From the cell containing the given text, extract its center point as [X, Y] coordinate. 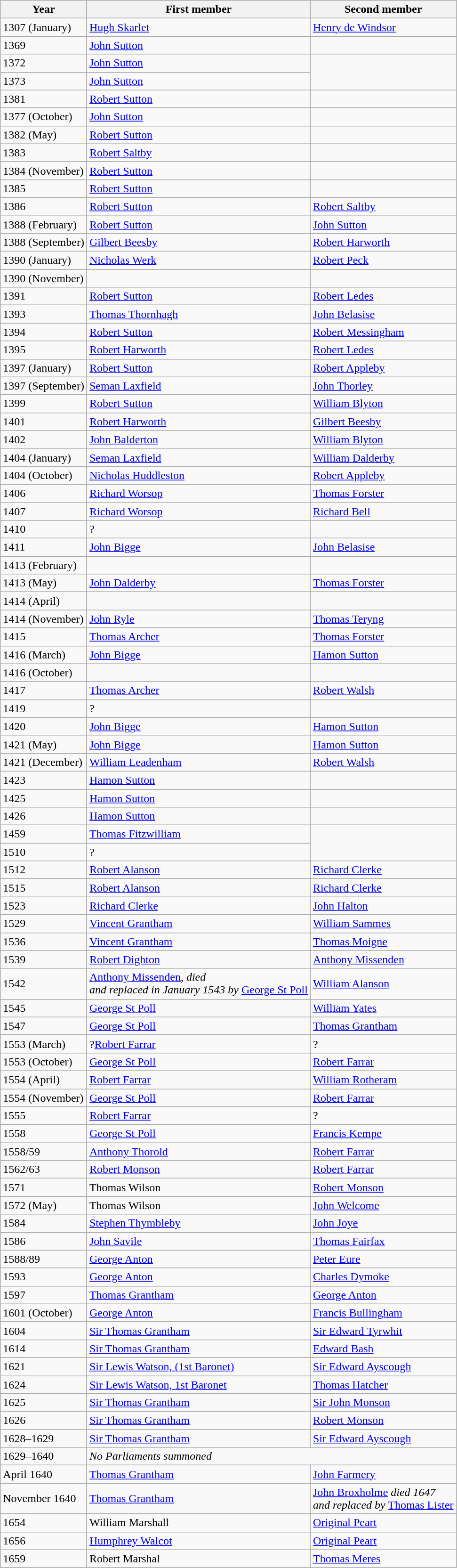
Thomas Hatcher [383, 1384]
Robert Peck [383, 260]
Charles Dymoke [383, 1277]
Robert Marshal [199, 1559]
1388 (February) [44, 225]
1369 [44, 45]
1388 (September) [44, 243]
William Yates [383, 1008]
1629–1640 [44, 1456]
1419 [44, 708]
1654 [44, 1523]
John Ryle [199, 619]
1421 (December) [44, 762]
1404 (October) [44, 475]
1554 (November) [44, 1098]
1414 (April) [44, 601]
Robert Messingham [383, 332]
1411 [44, 547]
1597 [44, 1295]
1553 (October) [44, 1062]
1402 [44, 439]
1624 [44, 1384]
1554 (April) [44, 1080]
1625 [44, 1403]
Sir Lewis Watson, 1st Baronet [199, 1384]
Sir John Monson [383, 1403]
November 1640 [44, 1499]
1383 [44, 153]
Anthony Missenden [383, 959]
1523 [44, 906]
Thomas Thornhagh [199, 314]
1614 [44, 1349]
John Farmery [383, 1474]
1386 [44, 206]
1417 [44, 691]
1426 [44, 816]
1404 (January) [44, 457]
1584 [44, 1223]
Stephen Thymbleby [199, 1223]
1604 [44, 1331]
Nicholas Huddleston [199, 475]
Humphrey Walcot [199, 1541]
Sir Edward Tyrwhit [383, 1331]
1659 [44, 1559]
1512 [44, 870]
John Dalderby [199, 583]
John Balderton [199, 439]
1545 [44, 1008]
Thomas Meres [383, 1559]
John Joye [383, 1223]
1416 (March) [44, 655]
William Alanson [383, 983]
1510 [44, 852]
1397 (January) [44, 368]
1397 (September) [44, 386]
1416 (October) [44, 673]
1423 [44, 780]
1547 [44, 1026]
1656 [44, 1541]
1572 (May) [44, 1205]
1399 [44, 404]
1381 [44, 99]
1420 [44, 726]
1394 [44, 332]
William Sammes [383, 924]
1562/63 [44, 1170]
1593 [44, 1277]
Anthony Thorold [199, 1152]
1553 (March) [44, 1044]
Hugh Skarlet [199, 27]
1542 [44, 983]
Edward Bash [383, 1349]
No Parliaments summoned [271, 1456]
William Rotheram [383, 1080]
Peter Eure [383, 1259]
Francis Kempe [383, 1134]
John Broxholme died 1647 and replaced by Thomas Lister [383, 1499]
1586 [44, 1241]
1558/59 [44, 1152]
1413 (May) [44, 583]
First member [199, 9]
Sir Lewis Watson, (1st Baronet) [199, 1366]
1626 [44, 1421]
Richard Bell [383, 511]
1307 (January) [44, 27]
1621 [44, 1366]
1393 [44, 314]
1601 (October) [44, 1313]
Francis Bullingham [383, 1313]
Thomas Moigne [383, 942]
1555 [44, 1116]
John Thorley [383, 386]
Robert Dighton [199, 959]
Anthony Missenden, died and replaced in January 1543 by George St Poll [199, 983]
1390 (January) [44, 260]
1390 (November) [44, 278]
John Halton [383, 906]
1571 [44, 1187]
1459 [44, 834]
William Marshall [199, 1523]
1377 (October) [44, 117]
?Robert Farrar [199, 1044]
1415 [44, 637]
1407 [44, 511]
1373 [44, 81]
Second member [383, 9]
Henry de Windsor [383, 27]
April 1640 [44, 1474]
Thomas Fitzwilliam [199, 834]
1421 (May) [44, 744]
William Dalderby [383, 457]
1406 [44, 493]
1395 [44, 350]
1385 [44, 188]
1401 [44, 422]
1529 [44, 924]
Year [44, 9]
1558 [44, 1134]
1539 [44, 959]
1588/89 [44, 1259]
1536 [44, 942]
William Leadenham [199, 762]
Thomas Teryng [383, 619]
John Savile [199, 1241]
1391 [44, 296]
John Welcome [383, 1205]
1382 (May) [44, 135]
1515 [44, 888]
Thomas Fairfax [383, 1241]
1414 (November) [44, 619]
Nicholas Werk [199, 260]
1410 [44, 529]
1425 [44, 798]
1384 (November) [44, 171]
1413 (February) [44, 565]
1628–1629 [44, 1438]
1372 [44, 63]
